Provide the (x, y) coordinate of the cell's center where the given text is located.  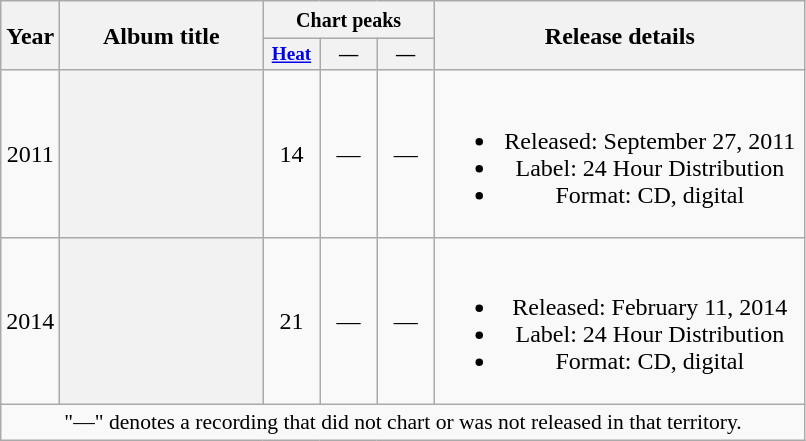
21 (292, 322)
14 (292, 154)
2011 (30, 154)
Released: February 11, 2014Label: 24 Hour DistributionFormat: CD, digital (620, 322)
"—" denotes a recording that did not chart or was not released in that territory. (404, 423)
Released: September 27, 2011Label: 24 Hour DistributionFormat: CD, digital (620, 154)
2014 (30, 322)
Release details (620, 36)
Heat (292, 55)
Chart peaks (348, 20)
Album title (162, 36)
Year (30, 36)
